Detect which cell encompasses the target text, then output its (X, Y) center coordinate. 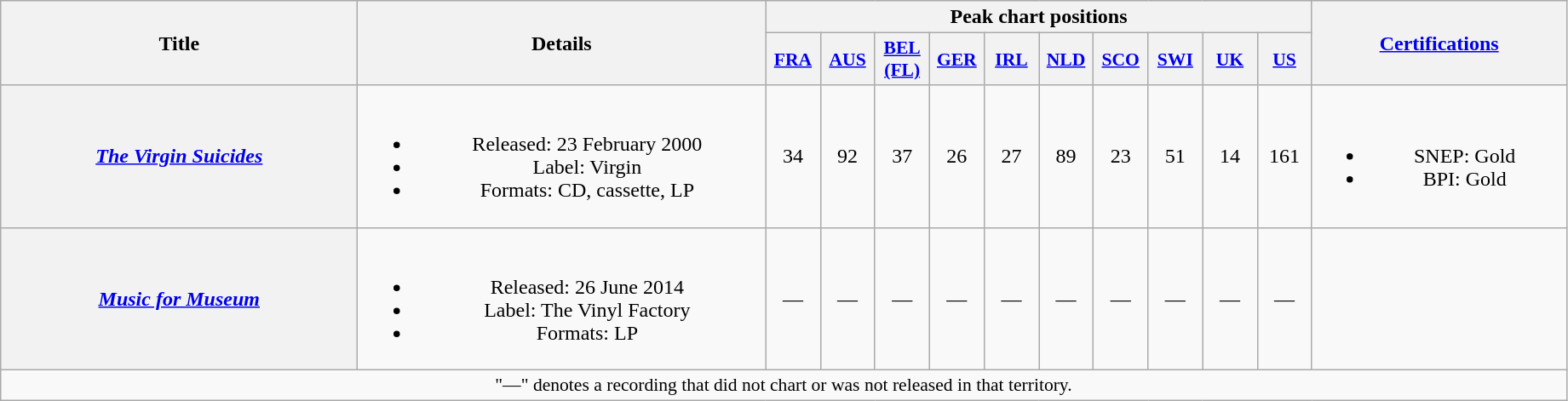
NLD (1066, 60)
Peak chart positions (1039, 17)
FRA (793, 60)
Released: 23 February 2000Label: VirginFormats: CD, cassette, LP (562, 157)
US (1284, 60)
23 (1121, 157)
27 (1011, 157)
Certifications (1439, 43)
37 (902, 157)
Details (562, 43)
92 (847, 157)
89 (1066, 157)
161 (1284, 157)
34 (793, 157)
IRL (1011, 60)
SNEP: GoldBPI: Gold (1439, 157)
51 (1175, 157)
AUS (847, 60)
Music for Museum (179, 298)
SCO (1121, 60)
Released: 26 June 2014Label: The Vinyl FactoryFormats: LP (562, 298)
SWI (1175, 60)
26 (956, 157)
BEL(FL) (902, 60)
"—" denotes a recording that did not chart or was not released in that territory. (784, 385)
14 (1230, 157)
The Virgin Suicides (179, 157)
GER (956, 60)
UK (1230, 60)
Title (179, 43)
